Extract the [X, Y] coordinate from the center of the cell holding the provided text.  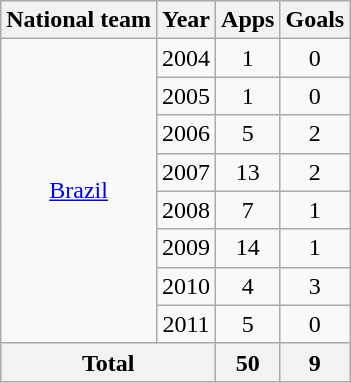
National team [79, 20]
2010 [186, 286]
2009 [186, 248]
2006 [186, 134]
3 [315, 286]
Total [108, 362]
Apps [248, 20]
2011 [186, 324]
2008 [186, 210]
14 [248, 248]
Goals [315, 20]
2005 [186, 96]
2004 [186, 58]
50 [248, 362]
Brazil [79, 191]
9 [315, 362]
2007 [186, 172]
Year [186, 20]
13 [248, 172]
4 [248, 286]
7 [248, 210]
